Detect which cell encompasses the target text, then output its [X, Y] center coordinate. 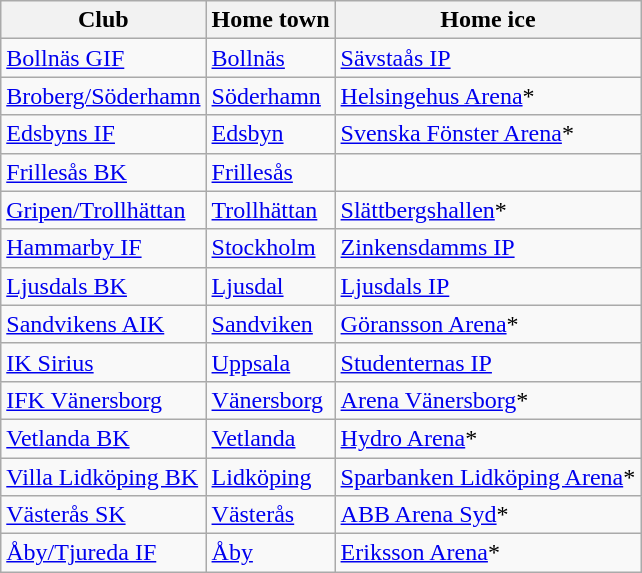
Göransson Arena* [488, 324]
Hydro Arena* [488, 438]
IFK Vänersborg [104, 400]
Sandviken [270, 324]
Home ice [488, 20]
Svenska Fönster Arena* [488, 134]
Sävstaås IP [488, 58]
Uppsala [270, 362]
Helsingehus Arena* [488, 96]
IK Sirius [104, 362]
ABB Arena Syd* [488, 515]
Västerås SK [104, 515]
Västerås [270, 515]
Sparbanken Lidköping Arena* [488, 477]
Bollnäs [270, 58]
Edsbyns IF [104, 134]
Ljusdals BK [104, 286]
Vänersborg [270, 400]
Frillesås [270, 172]
Vetlanda BK [104, 438]
Trollhättan [270, 210]
Edsbyn [270, 134]
Åby [270, 553]
Bollnäs GIF [104, 58]
Ljusdal [270, 286]
Broberg/Söderhamn [104, 96]
Söderhamn [270, 96]
Stockholm [270, 248]
Studenternas IP [488, 362]
Villa Lidköping BK [104, 477]
Ljusdals IP [488, 286]
Slättbergshallen* [488, 210]
Zinkensdamms IP [488, 248]
Arena Vänersborg* [488, 400]
Åby/Tjureda IF [104, 553]
Gripen/Trollhättan [104, 210]
Vetlanda [270, 438]
Home town [270, 20]
Hammarby IF [104, 248]
Frillesås BK [104, 172]
Eriksson Arena* [488, 553]
Club [104, 20]
Lidköping [270, 477]
Sandvikens AIK [104, 324]
